Scan for the cell matching the given text and deliver its [x, y] coordinate at center. 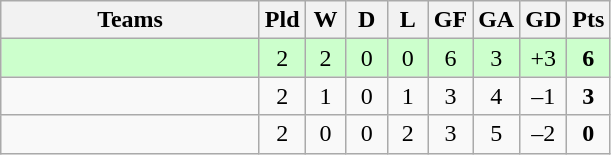
Teams [130, 20]
Pld [282, 20]
–2 [544, 134]
W [326, 20]
L [408, 20]
D [366, 20]
GA [496, 20]
–1 [544, 96]
+3 [544, 58]
Pts [588, 20]
5 [496, 134]
GD [544, 20]
GF [450, 20]
4 [496, 96]
